Return [X, Y] of the center of cell containing provided text 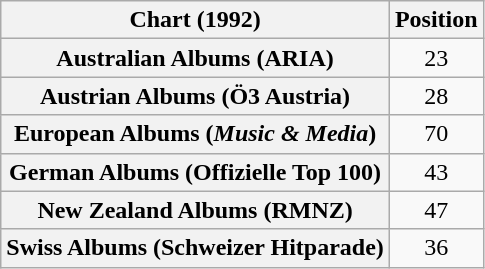
Position [436, 20]
43 [436, 172]
European Albums (Music & Media) [196, 134]
23 [436, 58]
70 [436, 134]
47 [436, 210]
36 [436, 248]
Swiss Albums (Schweizer Hitparade) [196, 248]
Australian Albums (ARIA) [196, 58]
Chart (1992) [196, 20]
German Albums (Offizielle Top 100) [196, 172]
Austrian Albums (Ö3 Austria) [196, 96]
28 [436, 96]
New Zealand Albums (RMNZ) [196, 210]
